Extract the [x, y] coordinate from the center of the cell holding the provided text.  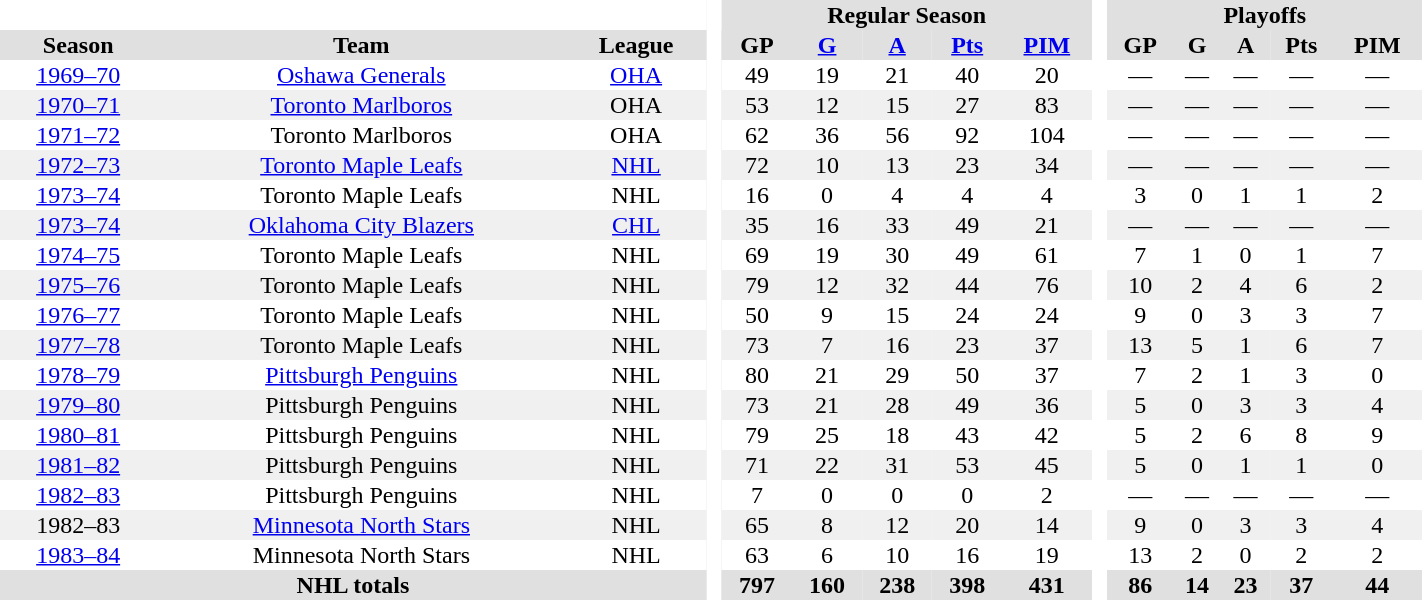
40 [967, 75]
1970–71 [78, 105]
32 [897, 285]
56 [897, 135]
1972–73 [78, 165]
160 [827, 585]
1969–70 [78, 75]
62 [757, 135]
Team [361, 45]
65 [757, 525]
63 [757, 555]
Oklahoma City Blazers [361, 225]
1974–75 [78, 255]
1977–78 [78, 345]
34 [1046, 165]
1983–84 [78, 555]
22 [827, 465]
431 [1046, 585]
43 [967, 435]
1981–82 [78, 465]
69 [757, 255]
45 [1046, 465]
72 [757, 165]
80 [757, 375]
27 [967, 105]
Oshawa Generals [361, 75]
NHL totals [353, 585]
1979–80 [78, 405]
42 [1046, 435]
33 [897, 225]
18 [897, 435]
1975–76 [78, 285]
92 [967, 135]
35 [757, 225]
25 [827, 435]
1980–81 [78, 435]
Regular Season [906, 15]
71 [757, 465]
1978–79 [78, 375]
61 [1046, 255]
83 [1046, 105]
86 [1140, 585]
League [636, 45]
Playoffs [1265, 15]
30 [897, 255]
104 [1046, 135]
238 [897, 585]
28 [897, 405]
797 [757, 585]
29 [897, 375]
Season [78, 45]
CHL [636, 225]
31 [897, 465]
1971–72 [78, 135]
1976–77 [78, 315]
76 [1046, 285]
398 [967, 585]
